Determine the [X, Y] coordinate at the center of the cell enclosing the given text.  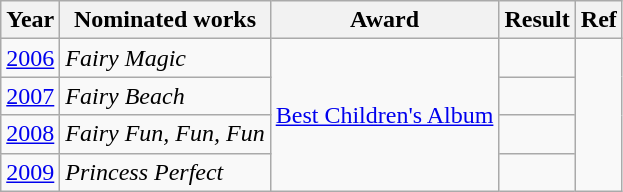
Princess Perfect [165, 172]
Result [537, 20]
Fairy Magic [165, 58]
Award [384, 20]
Nominated works [165, 20]
2007 [30, 96]
Best Children's Album [384, 115]
Fairy Beach [165, 96]
Fairy Fun, Fun, Fun [165, 134]
2009 [30, 172]
2006 [30, 58]
2008 [30, 134]
Ref [598, 20]
Year [30, 20]
